Capture the cell that displays the provided text and extract its (X, Y) central coordinate. 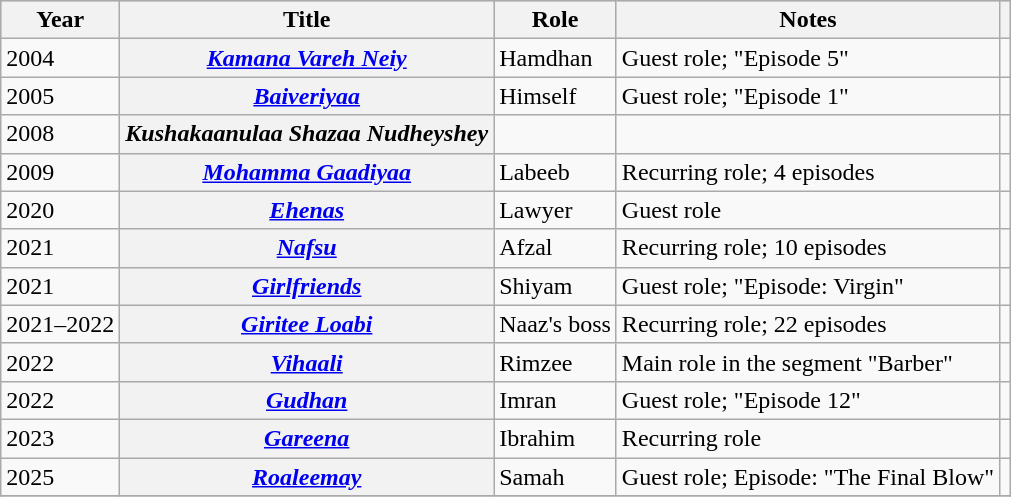
Notes (808, 20)
Lawyer (556, 210)
Guest role; "Episode 12" (808, 400)
Rimzee (556, 362)
Hamdhan (556, 58)
Recurring role; 22 episodes (808, 324)
Naaz's boss (556, 324)
2023 (60, 438)
2005 (60, 96)
Role (556, 20)
Girlfriends (307, 286)
Imran (556, 400)
Guest role; Episode: "The Final Blow" (808, 477)
Mohamma Gaadiyaa (307, 172)
Roaleemay (307, 477)
Shiyam (556, 286)
Guest role; "Episode 5" (808, 58)
Kushakaanulaa Shazaa Nudheyshey (307, 134)
Recurring role; 4 episodes (808, 172)
Gudhan (307, 400)
Title (307, 20)
Guest role; "Episode 1" (808, 96)
2004 (60, 58)
Giritee Loabi (307, 324)
Nafsu (307, 248)
Recurring role (808, 438)
Samah (556, 477)
Vihaali (307, 362)
Kamana Vareh Neiy (307, 58)
Labeeb (556, 172)
2021–2022 (60, 324)
2020 (60, 210)
Himself (556, 96)
Ibrahim (556, 438)
2008 (60, 134)
Year (60, 20)
Baiveriyaa (307, 96)
2025 (60, 477)
Guest role (808, 210)
Main role in the segment "Barber" (808, 362)
Recurring role; 10 episodes (808, 248)
2009 (60, 172)
Guest role; "Episode: Virgin" (808, 286)
Ehenas (307, 210)
Gareena (307, 438)
Afzal (556, 248)
